Return the (X, Y) coordinate for the center point of the cell that contains the specified text.  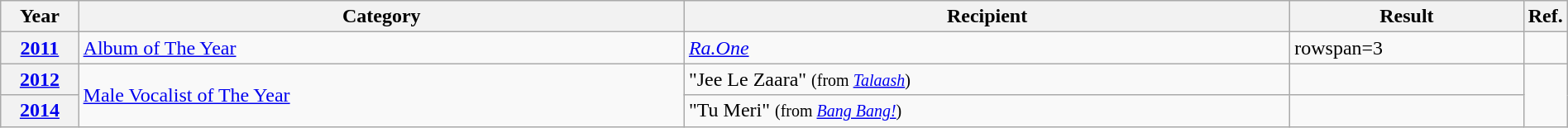
rowspan=3 (1407, 48)
2011 (40, 48)
Recipient (987, 17)
"Tu Meri" (from Bang Bang!) (987, 111)
Ref. (1545, 17)
2014 (40, 111)
Year (40, 17)
2012 (40, 79)
Result (1407, 17)
Category (381, 17)
"Jee Le Zaara" (from Talaash) (987, 79)
Male Vocalist of The Year (381, 95)
Album of The Year (381, 48)
Ra.One (987, 48)
